Find where the given text appears and provide that cell's center as (X, Y) coordinate. 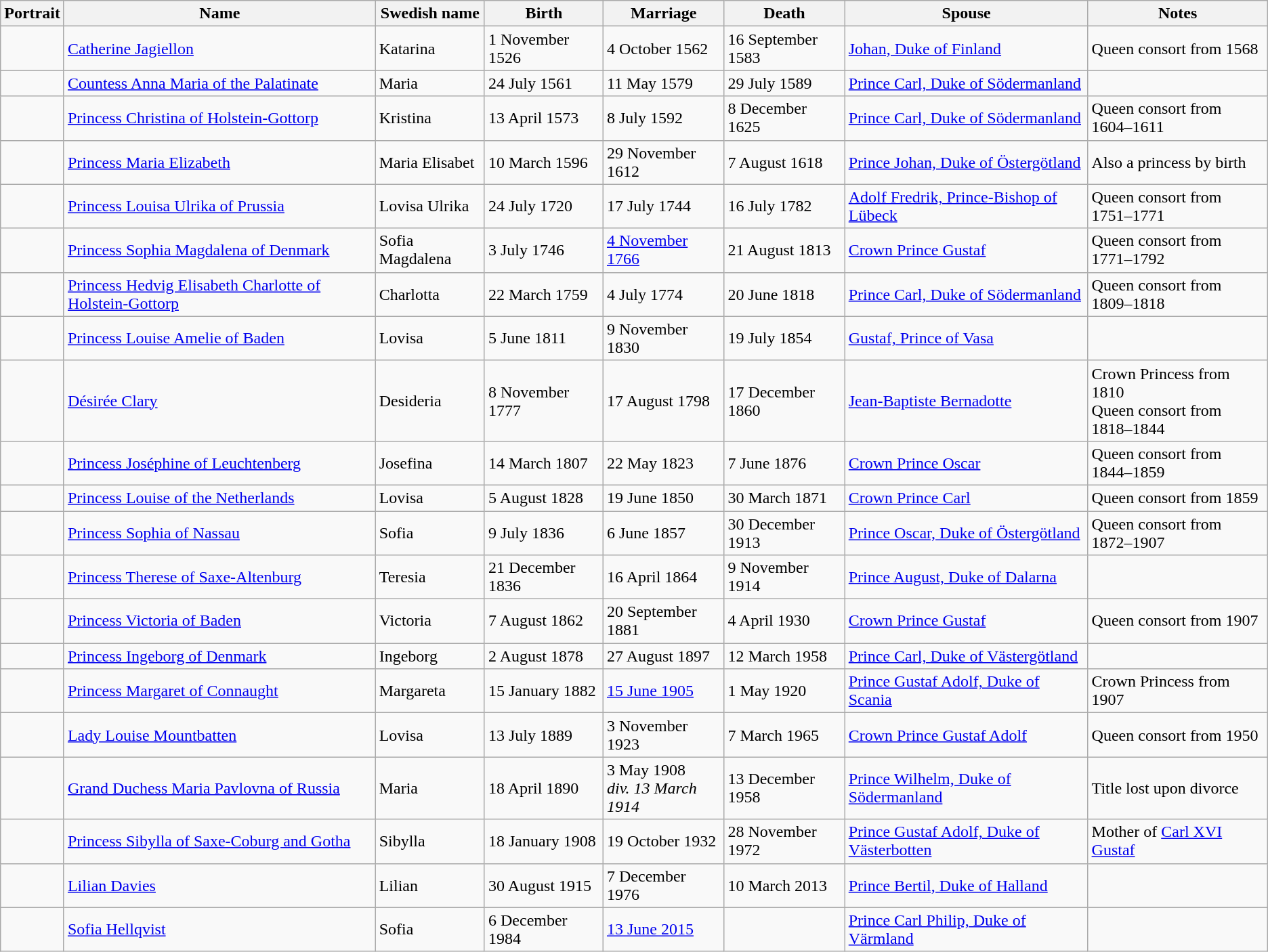
12 March 1958 (784, 656)
Josefina (429, 463)
Notes (1177, 14)
Victoria (429, 622)
Crown Princess from 1810Queen consort from 1818–1844 (1177, 401)
Princess Joséphine of Leuchtenberg (219, 463)
19 October 1932 (663, 841)
Princess Therese of Saxe-Altenburg (219, 577)
Crown Prince Oscar (966, 463)
Jean-Baptiste Bernadotte (966, 401)
Princess Louise of the Netherlands (219, 498)
7 March 1965 (784, 735)
1 November 1526 (543, 49)
10 March 2013 (784, 886)
13 December 1958 (784, 788)
17 December 1860 (784, 401)
Queen consort from 1604–1611 (1177, 118)
22 March 1759 (543, 294)
28 November 1972 (784, 841)
20 June 1818 (784, 294)
21 December 1836 (543, 577)
Prince Gustaf Adolf, Duke of Scania (966, 691)
Prince August, Duke of Dalarna (966, 577)
30 March 1871 (784, 498)
24 July 1561 (543, 83)
Kristina (429, 118)
Princess Hedvig Elisabeth Charlotte of Holstein-Gottorp (219, 294)
22 May 1823 (663, 463)
Crown Prince Gustaf Adolf (966, 735)
3 May 1908div. 13 March 1914 (663, 788)
9 November 1914 (784, 577)
Princess Sophia of Nassau (219, 532)
Countess Anna Maria of the Palatinate (219, 83)
Catherine Jagiellon (219, 49)
Prince Johan, Duke of Östergötland (966, 163)
3 July 1746 (543, 251)
4 April 1930 (784, 622)
11 May 1579 (663, 83)
Désirée Clary (219, 401)
Desideria (429, 401)
Prince Bertil, Duke of Halland (966, 886)
Grand Duchess Maria Pavlovna of Russia (219, 788)
3 November 1923 (663, 735)
13 July 1889 (543, 735)
Swedish name (429, 14)
8 November 1777 (543, 401)
18 April 1890 (543, 788)
7 June 1876 (784, 463)
15 January 1882 (543, 691)
Maria Elisabet (429, 163)
5 June 1811 (543, 339)
Queen consort from 1844–1859 (1177, 463)
16 September 1583 (784, 49)
Princess Louise Amelie of Baden (219, 339)
20 September 1881 (663, 622)
Katarina (429, 49)
Princess Sibylla of Saxe-Coburg and Gotha (219, 841)
Lilian Davies (219, 886)
Sofia Hellqvist (219, 929)
6 June 1857 (663, 532)
Queen consort from 1809–1818 (1177, 294)
Princess Christina of Holstein-Gottorp (219, 118)
Queen consort from 1568 (1177, 49)
Queen consort from 1859 (1177, 498)
Lovisa Ulrika (429, 206)
Crown Princess from 1907 (1177, 691)
Johan, Duke of Finland (966, 49)
Title lost upon divorce (1177, 788)
10 March 1596 (543, 163)
18 January 1908 (543, 841)
Queen consort from 1751–1771 (1177, 206)
Name (219, 14)
7 August 1618 (784, 163)
17 July 1744 (663, 206)
15 June 1905 (663, 691)
Lady Louise Mountbatten (219, 735)
Princess Maria Elizabeth (219, 163)
17 August 1798 (663, 401)
Prince Wilhelm, Duke of Södermanland (966, 788)
30 August 1915 (543, 886)
4 July 1774 (663, 294)
Queen consort from 1872–1907 (1177, 532)
Also a princess by birth (1177, 163)
Queen consort from 1907 (1177, 622)
Portrait (33, 14)
7 August 1862 (543, 622)
9 November 1830 (663, 339)
27 August 1897 (663, 656)
Queen consort from 1771–1792 (1177, 251)
Lilian (429, 886)
24 July 1720 (543, 206)
Crown Prince Carl (966, 498)
Prince Gustaf Adolf, Duke of Västerbotten (966, 841)
Sofia Magdalena (429, 251)
7 December 1976 (663, 886)
Spouse (966, 14)
Margareta (429, 691)
29 July 1589 (784, 83)
9 July 1836 (543, 532)
21 August 1813 (784, 251)
6 December 1984 (543, 929)
Mother of Carl XVI Gustaf (1177, 841)
13 June 2015 (663, 929)
Prince Oscar, Duke of Östergötland (966, 532)
13 April 1573 (543, 118)
4 October 1562 (663, 49)
8 December 1625 (784, 118)
4 November 1766 (663, 251)
Adolf Fredrik, Prince-Bishop of Lübeck (966, 206)
Princess Ingeborg of Denmark (219, 656)
Ingeborg (429, 656)
1 May 1920 (784, 691)
8 July 1592 (663, 118)
5 August 1828 (543, 498)
Death (784, 14)
19 July 1854 (784, 339)
19 June 1850 (663, 498)
Princess Sophia Magdalena of Denmark (219, 251)
Charlotta (429, 294)
Princess Margaret of Connaught (219, 691)
30 December 1913 (784, 532)
Sibylla (429, 841)
Teresia (429, 577)
14 March 1807 (543, 463)
Princess Victoria of Baden (219, 622)
16 April 1864 (663, 577)
Birth (543, 14)
Prince Carl Philip, Duke of Värmland (966, 929)
2 August 1878 (543, 656)
Princess Louisa Ulrika of Prussia (219, 206)
Queen consort from 1950 (1177, 735)
Prince Carl, Duke of Västergötland (966, 656)
Marriage (663, 14)
16 July 1782 (784, 206)
Gustaf, Prince of Vasa (966, 339)
29 November 1612 (663, 163)
